For the text-containing cell, return its midpoint in (X, Y) coordinate format. 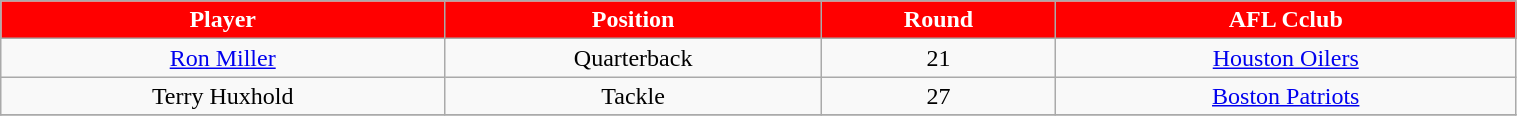
AFL Cclub (1286, 20)
Terry Huxhold (223, 96)
Quarterback (634, 58)
27 (939, 96)
Position (634, 20)
Round (939, 20)
Player (223, 20)
Houston Oilers (1286, 58)
Ron Miller (223, 58)
21 (939, 58)
Boston Patriots (1286, 96)
Tackle (634, 96)
